Search for the cell housing the specified text and yield its (X, Y) center coordinate. 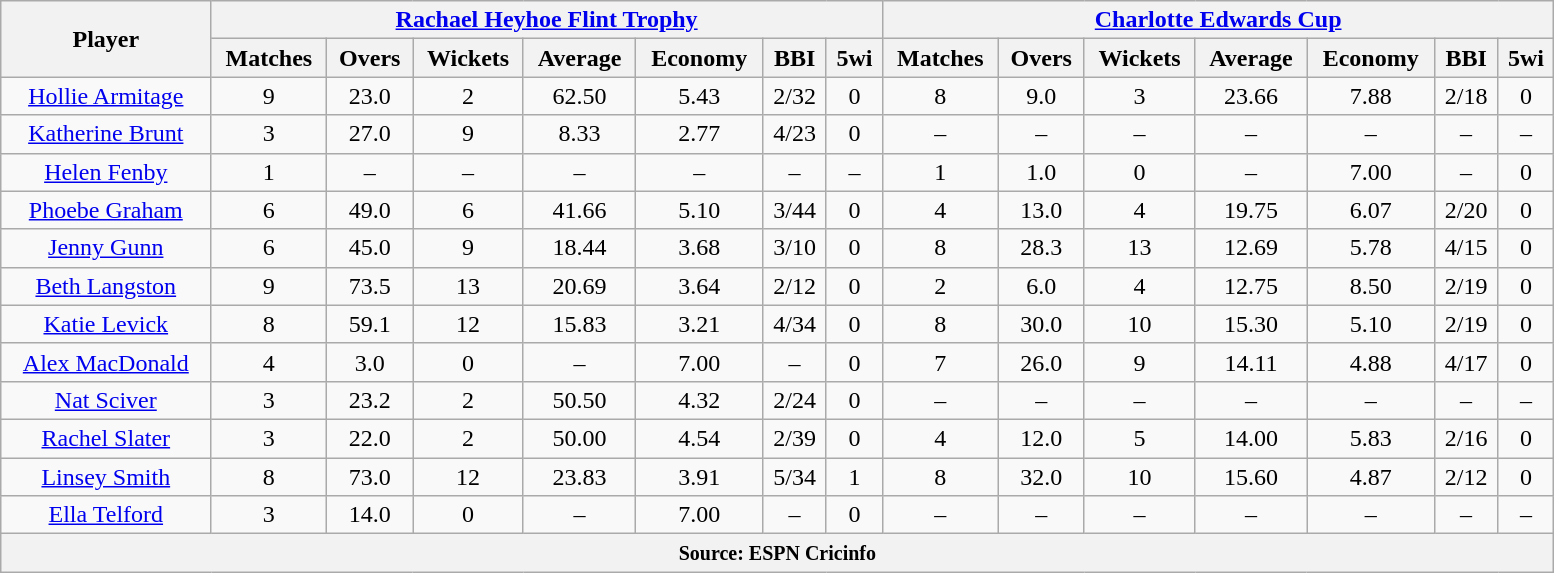
Player (106, 39)
4.87 (1370, 477)
4/17 (1466, 362)
2/39 (795, 438)
3/10 (795, 248)
12.0 (1041, 438)
Rachael Heyhoe Flint Trophy (546, 20)
41.66 (579, 210)
4.88 (1370, 362)
9.0 (1041, 96)
14.0 (370, 515)
8.33 (579, 134)
5.78 (1370, 248)
73.5 (370, 286)
Alex MacDonald (106, 362)
2/18 (1466, 96)
Beth Langston (106, 286)
3.64 (700, 286)
73.0 (370, 477)
4/23 (795, 134)
5 (1140, 438)
30.0 (1041, 324)
59.1 (370, 324)
49.0 (370, 210)
2/32 (795, 96)
15.60 (1251, 477)
2/20 (1466, 210)
Jenny Gunn (106, 248)
20.69 (579, 286)
23.2 (370, 400)
14.11 (1251, 362)
Source: ESPN Cricinfo (778, 553)
19.75 (1251, 210)
Ella Telford (106, 515)
7.88 (1370, 96)
23.66 (1251, 96)
2.77 (700, 134)
12.75 (1251, 286)
3.68 (700, 248)
27.0 (370, 134)
12.69 (1251, 248)
14.00 (1251, 438)
7 (940, 362)
1.0 (1041, 172)
3.21 (700, 324)
5.83 (1370, 438)
13.0 (1041, 210)
22.0 (370, 438)
Nat Sciver (106, 400)
28.3 (1041, 248)
5.43 (700, 96)
5/34 (795, 477)
4/15 (1466, 248)
62.50 (579, 96)
6.0 (1041, 286)
Charlotte Edwards Cup (1218, 20)
32.0 (1041, 477)
Katherine Brunt (106, 134)
Linsey Smith (106, 477)
8.50 (1370, 286)
4/34 (795, 324)
Hollie Armitage (106, 96)
2/24 (795, 400)
3/44 (795, 210)
Phoebe Graham (106, 210)
23.83 (579, 477)
23.0 (370, 96)
2/16 (1466, 438)
15.30 (1251, 324)
15.83 (579, 324)
3.91 (700, 477)
50.00 (579, 438)
6.07 (1370, 210)
50.50 (579, 400)
Katie Levick (106, 324)
26.0 (1041, 362)
4.54 (700, 438)
4.32 (700, 400)
Helen Fenby (106, 172)
Rachel Slater (106, 438)
18.44 (579, 248)
45.0 (370, 248)
3.0 (370, 362)
